Extract the [X, Y] coordinate from the center of the cell holding the provided text.  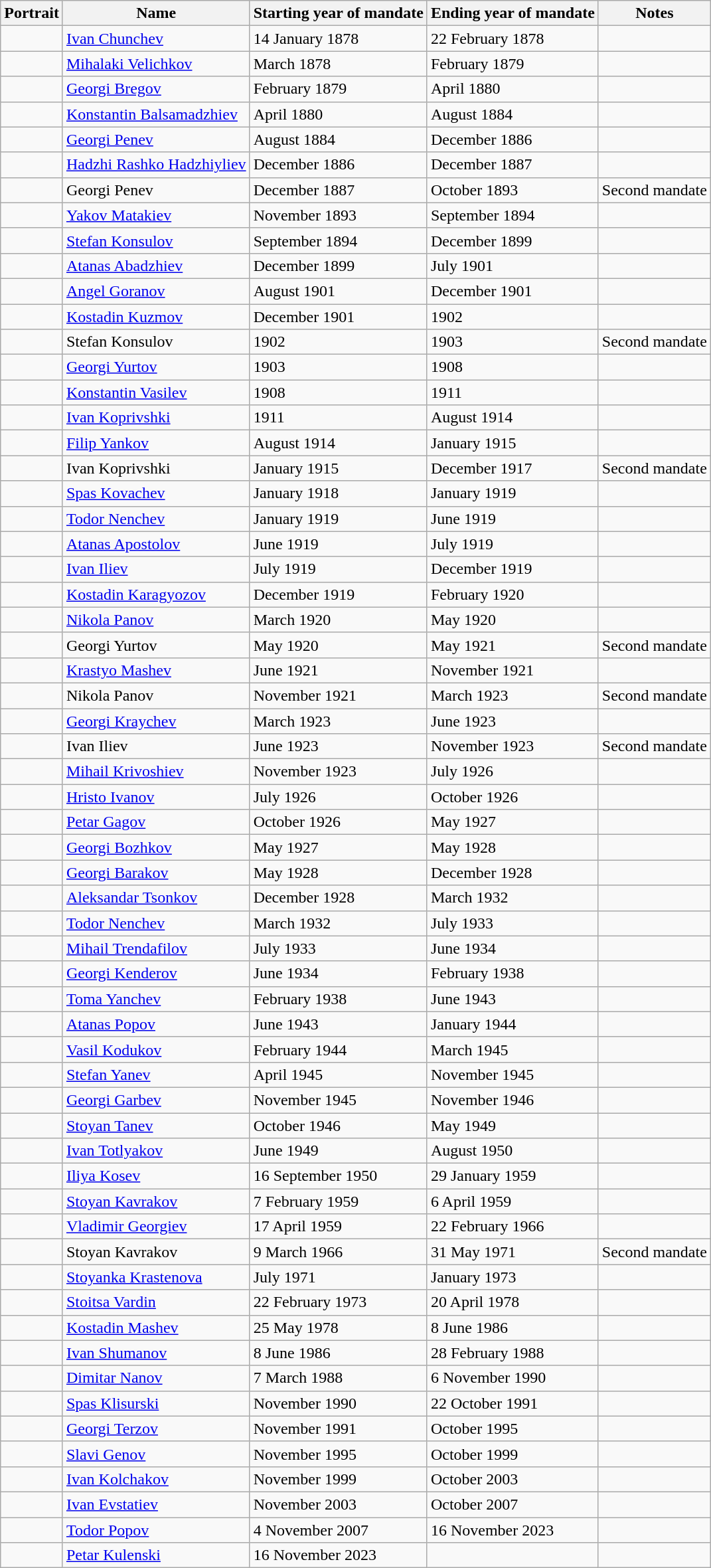
February 1920 [513, 594]
Petar Kulenski [156, 1555]
Mihail Krivoshiev [156, 772]
Spas Klisurski [156, 1403]
6 April 1959 [513, 1201]
March 1878 [339, 64]
October 2007 [513, 1504]
Spas Kovachev [156, 493]
7 February 1959 [339, 1201]
April 1945 [339, 1075]
June 1921 [339, 670]
Hristo Ivanov [156, 797]
Stoyan Tanev [156, 1126]
Vladimir Georgiev [156, 1227]
16 September 1950 [339, 1176]
August 1950 [513, 1151]
Konstantin Balsamadzhiev [156, 114]
Georgi Bozhkov [156, 847]
Kostadin Karagyozov [156, 594]
20 April 1978 [513, 1302]
22 February 1973 [339, 1302]
Todor Popov [156, 1529]
Atanas Abadzhiev [156, 266]
Georgi Kraychev [156, 721]
November 1991 [339, 1429]
November 1946 [513, 1100]
Atanas Popov [156, 1024]
Dimitar Nanov [156, 1378]
Mihail Trendafilov [156, 948]
November 2003 [339, 1504]
December 1917 [513, 468]
9 March 1966 [339, 1252]
14 January 1878 [339, 39]
22 October 1991 [513, 1403]
Stefan Yanev [156, 1075]
Georgi Kenderov [156, 974]
Portrait [32, 13]
Ending year of mandate [513, 13]
Georgi Terzov [156, 1429]
Stoyanka Krastenova [156, 1277]
Name [156, 13]
7 March 1988 [339, 1378]
Georgi Garbev [156, 1100]
6 November 1990 [513, 1378]
Slavi Genov [156, 1454]
Toma Yanchev [156, 999]
October 1995 [513, 1429]
Stoitsa Vardin [156, 1302]
Atanas Apostolov [156, 544]
March 1945 [513, 1049]
Ivan Kolchakov [156, 1479]
4 November 2007 [339, 1529]
Kostadin Mashev [156, 1328]
Starting year of mandate [339, 13]
January 1944 [513, 1024]
November 1995 [339, 1454]
Ivan Evstatiev [156, 1504]
January 1973 [513, 1277]
Kostadin Kuzmov [156, 317]
July 1971 [339, 1277]
Filip Yankov [156, 443]
January 1918 [339, 493]
29 January 1959 [513, 1176]
November 1893 [339, 215]
25 May 1978 [339, 1328]
Hadzhi Rashko Hadzhiyliev [156, 165]
Aleksandar Tsonkov [156, 898]
17 April 1959 [339, 1227]
Konstantin Vasilev [156, 392]
November 1999 [339, 1479]
October 2003 [513, 1479]
October 1893 [513, 190]
October 1946 [339, 1126]
July 1901 [513, 266]
Ivan Chunchev [156, 39]
Ivan Shumanov [156, 1353]
31 May 1971 [513, 1252]
February 1944 [339, 1049]
March 1920 [339, 620]
Petar Gagov [156, 822]
Yakov Matakiev [156, 215]
Georgi Bregov [156, 89]
Iliya Kosev [156, 1176]
October 1999 [513, 1454]
May 1949 [513, 1126]
May 1921 [513, 645]
Georgi Barakov [156, 873]
Angel Goranov [156, 291]
Krastyo Mashev [156, 670]
Ivan Totlyakov [156, 1151]
August 1901 [339, 291]
Vasil Kodukov [156, 1049]
22 February 1878 [513, 39]
June 1949 [339, 1151]
28 February 1988 [513, 1353]
22 February 1966 [513, 1227]
Notes [655, 13]
Mihalaki Velichkov [156, 64]
November 1990 [339, 1403]
